Detect which cell encompasses the target text, then output its [X, Y] center coordinate. 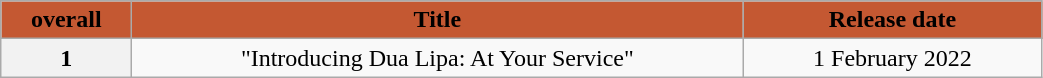
"Introducing Dua Lipa: At Your Service" [438, 58]
1 February 2022 [892, 58]
Release date [892, 20]
overall [66, 20]
Title [438, 20]
1 [66, 58]
